Scan for the cell matching the given text and deliver its [X, Y] coordinate at center. 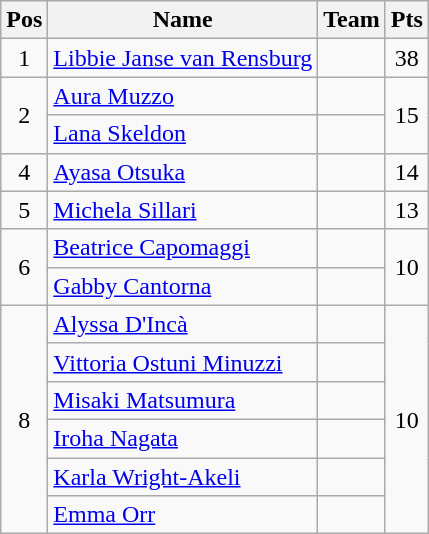
Pts [406, 20]
Pos [24, 20]
Iroha Nagata [183, 438]
4 [24, 172]
Gabby Cantorna [183, 286]
5 [24, 210]
Misaki Matsumura [183, 400]
13 [406, 210]
14 [406, 172]
Beatrice Capomaggi [183, 248]
38 [406, 58]
Alyssa D'Incà [183, 324]
Aura Muzzo [183, 96]
Name [183, 20]
Ayasa Otsuka [183, 172]
8 [24, 419]
1 [24, 58]
Libbie Janse van Rensburg [183, 58]
Vittoria Ostuni Minuzzi [183, 362]
15 [406, 115]
Team [352, 20]
Karla Wright-Akeli [183, 477]
Lana Skeldon [183, 134]
Michela Sillari [183, 210]
6 [24, 267]
2 [24, 115]
Emma Orr [183, 515]
